Identify which cell holds the provided text, then report its [x, y] central coordinate. 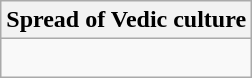
Spread of Vedic culture [126, 20]
